Search for the cell housing the specified text and yield its (X, Y) center coordinate. 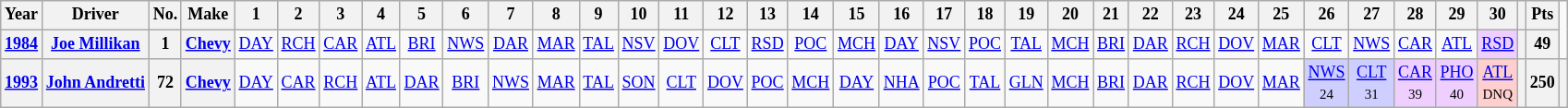
Make (208, 15)
20 (1070, 15)
27 (1372, 15)
5 (421, 15)
NWS24 (1326, 83)
9 (598, 15)
ATLDNQ (1498, 83)
4 (381, 15)
Joe Millikan (95, 44)
16 (901, 15)
No. (164, 15)
13 (767, 15)
72 (164, 83)
NHA (901, 83)
24 (1236, 15)
1984 (22, 44)
15 (857, 15)
250 (1542, 83)
PHO40 (1457, 83)
12 (726, 15)
17 (944, 15)
29 (1457, 15)
Year (22, 15)
26 (1326, 15)
6 (465, 15)
30 (1498, 15)
22 (1151, 15)
14 (811, 15)
7 (512, 15)
John Andretti (95, 83)
2 (298, 15)
SON (639, 83)
18 (985, 15)
3 (341, 15)
10 (639, 15)
CAR39 (1416, 83)
11 (681, 15)
Pts (1542, 15)
21 (1112, 15)
28 (1416, 15)
GLN (1026, 83)
19 (1026, 15)
49 (1542, 44)
25 (1282, 15)
CLT31 (1372, 83)
23 (1193, 15)
Driver (95, 15)
8 (556, 15)
1993 (22, 83)
